Provide the [x, y] coordinate of the cell's center where the given text is located.  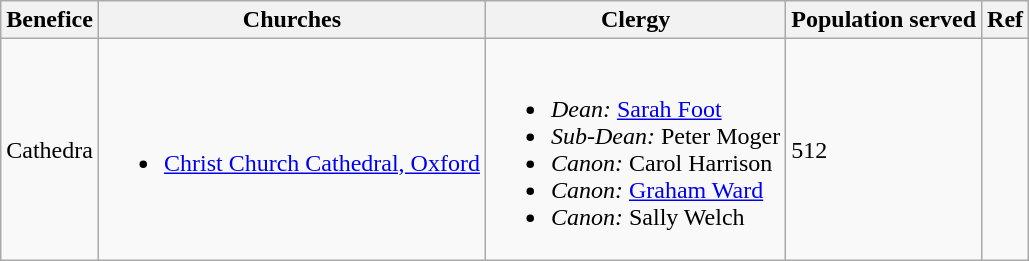
Dean: Sarah FootSub-Dean: Peter MogerCanon: Carol HarrisonCanon: Graham WardCanon: Sally Welch [635, 150]
Christ Church Cathedral, Oxford [292, 150]
Clergy [635, 20]
Benefice [50, 20]
Churches [292, 20]
Ref [1006, 20]
512 [884, 150]
Cathedra [50, 150]
Population served [884, 20]
